Extract the [X, Y] coordinate from the center of the cell holding the provided text.  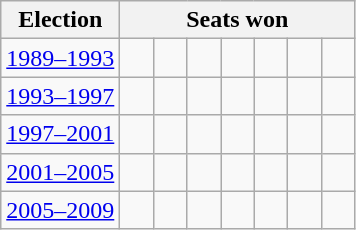
2001–2005 [60, 172]
2005–2009 [60, 210]
Election [60, 20]
1993–1997 [60, 96]
Seats won [238, 20]
1997–2001 [60, 134]
1989–1993 [60, 58]
